Find where the given text appears and provide that cell's center as (x, y) coordinate. 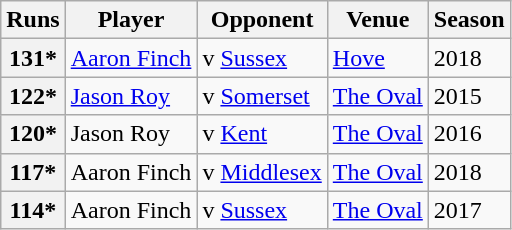
Opponent (262, 20)
131* (33, 58)
v Kent (262, 134)
122* (33, 96)
117* (33, 172)
120* (33, 134)
Hove (378, 58)
Player (131, 20)
Season (469, 20)
2017 (469, 210)
Runs (33, 20)
2015 (469, 96)
2016 (469, 134)
v Somerset (262, 96)
v Middlesex (262, 172)
114* (33, 210)
Venue (378, 20)
